Capture the cell that displays the provided text and extract its (X, Y) central coordinate. 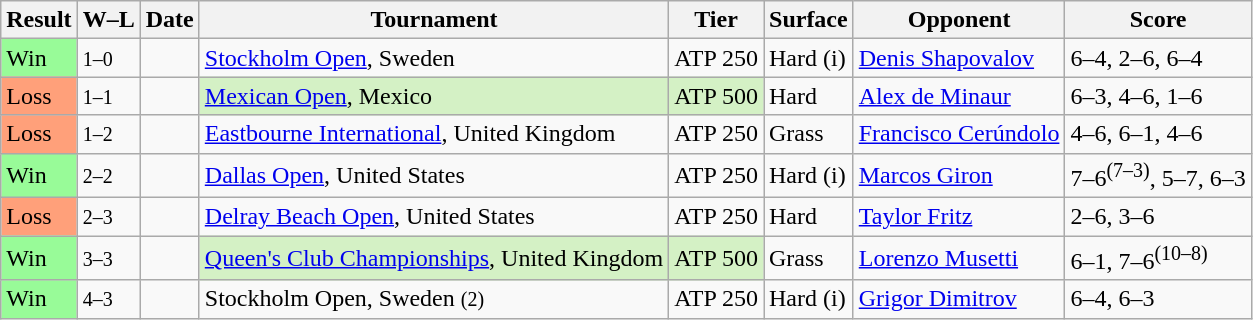
Queen's Club Championships, United Kingdom (434, 258)
6–4, 2–6, 6–4 (1158, 58)
6–1, 7–6(10–8) (1158, 258)
7–6(7–3), 5–7, 6–3 (1158, 176)
Result (39, 20)
Taylor Fritz (959, 217)
Grigor Dimitrov (959, 299)
4–3 (108, 299)
2–3 (108, 217)
Marcos Giron (959, 176)
1–0 (108, 58)
Delray Beach Open, United States (434, 217)
3–3 (108, 258)
Date (170, 20)
Francisco Cerúndolo (959, 134)
2–2 (108, 176)
Denis Shapovalov (959, 58)
Lorenzo Musetti (959, 258)
Tournament (434, 20)
6–4, 6–3 (1158, 299)
Opponent (959, 20)
W–L (108, 20)
Score (1158, 20)
6–3, 4–6, 1–6 (1158, 96)
Mexican Open, Mexico (434, 96)
Eastbourne International, United Kingdom (434, 134)
2–6, 3–6 (1158, 217)
Surface (809, 20)
1–2 (108, 134)
Stockholm Open, Sweden (434, 58)
1–1 (108, 96)
Stockholm Open, Sweden (2) (434, 299)
4–6, 6–1, 4–6 (1158, 134)
Tier (716, 20)
Alex de Minaur (959, 96)
Dallas Open, United States (434, 176)
